Search for the cell housing the specified text and yield its [x, y] center coordinate. 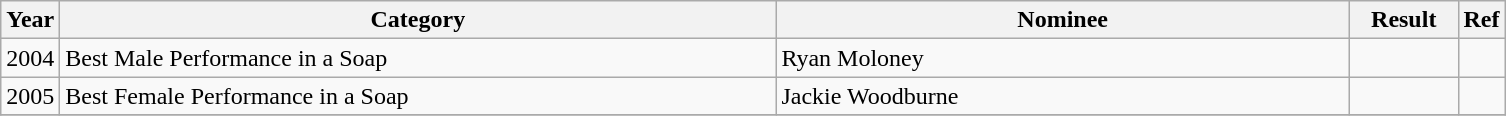
Year [30, 20]
Jackie Woodburne [1063, 96]
Ryan Moloney [1063, 58]
Best Male Performance in a Soap [418, 58]
Nominee [1063, 20]
2005 [30, 96]
Best Female Performance in a Soap [418, 96]
Ref [1482, 20]
Category [418, 20]
2004 [30, 58]
Result [1404, 20]
